Scan for the cell matching the given text and deliver its [X, Y] coordinate at center. 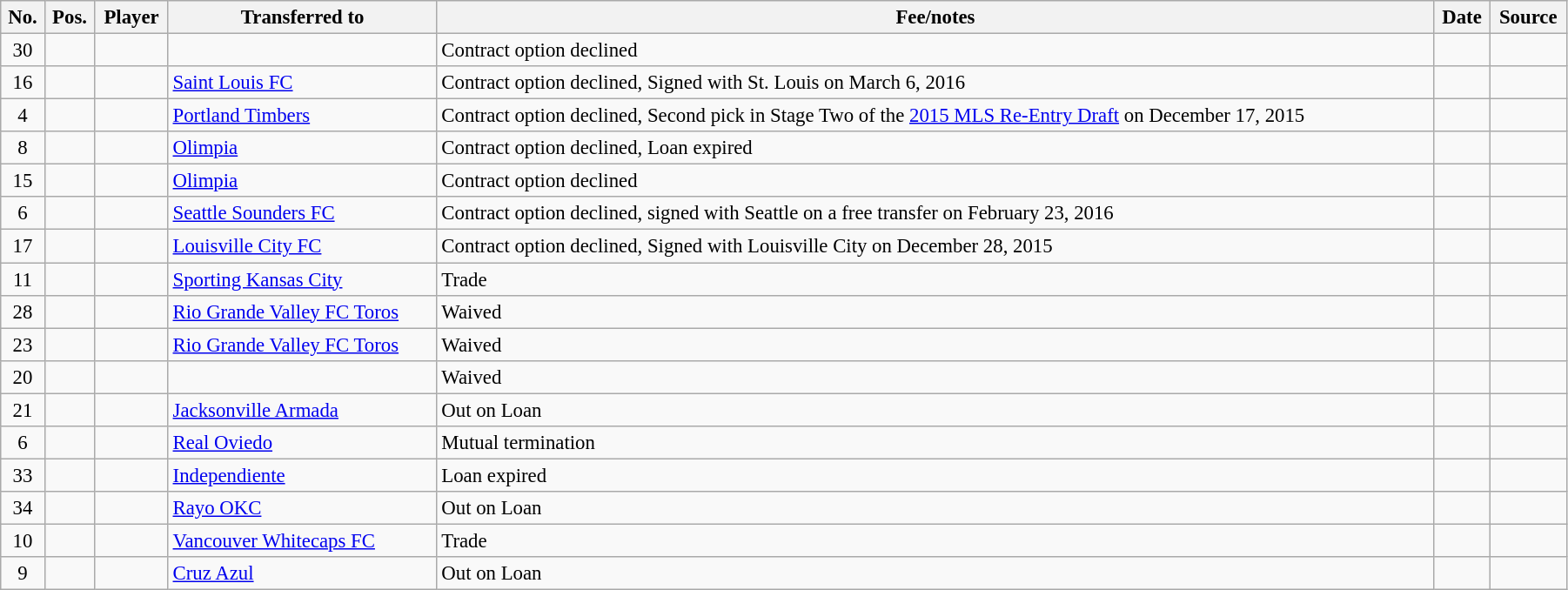
30 [23, 50]
Contract option declined, Second pick in Stage Two of the 2015 MLS Re-Entry Draft on December 17, 2015 [935, 116]
Player [131, 17]
Transferred to [303, 17]
16 [23, 83]
Contract option declined, signed with Seattle on a free transfer on February 23, 2016 [935, 213]
Real Oviedo [303, 443]
Jacksonville Armada [303, 410]
23 [23, 345]
Contract option declined, Signed with Louisville City on December 28, 2015 [935, 246]
No. [23, 17]
17 [23, 246]
Saint Louis FC [303, 83]
9 [23, 573]
34 [23, 508]
Mutual termination [935, 443]
28 [23, 312]
Sporting Kansas City [303, 279]
33 [23, 475]
Contract option declined, Signed with St. Louis on March 6, 2016 [935, 83]
20 [23, 377]
11 [23, 279]
Cruz Azul [303, 573]
Date [1462, 17]
Seattle Sounders FC [303, 213]
21 [23, 410]
Fee/notes [935, 17]
Portland Timbers [303, 116]
Vancouver Whitecaps FC [303, 540]
Source [1528, 17]
Louisville City FC [303, 246]
Rayo OKC [303, 508]
Loan expired [935, 475]
Contract option declined, Loan expired [935, 148]
Pos. [70, 17]
Independiente [303, 475]
10 [23, 540]
4 [23, 116]
8 [23, 148]
15 [23, 181]
